Determine the (x, y) coordinate at the center of the cell enclosing the given text.  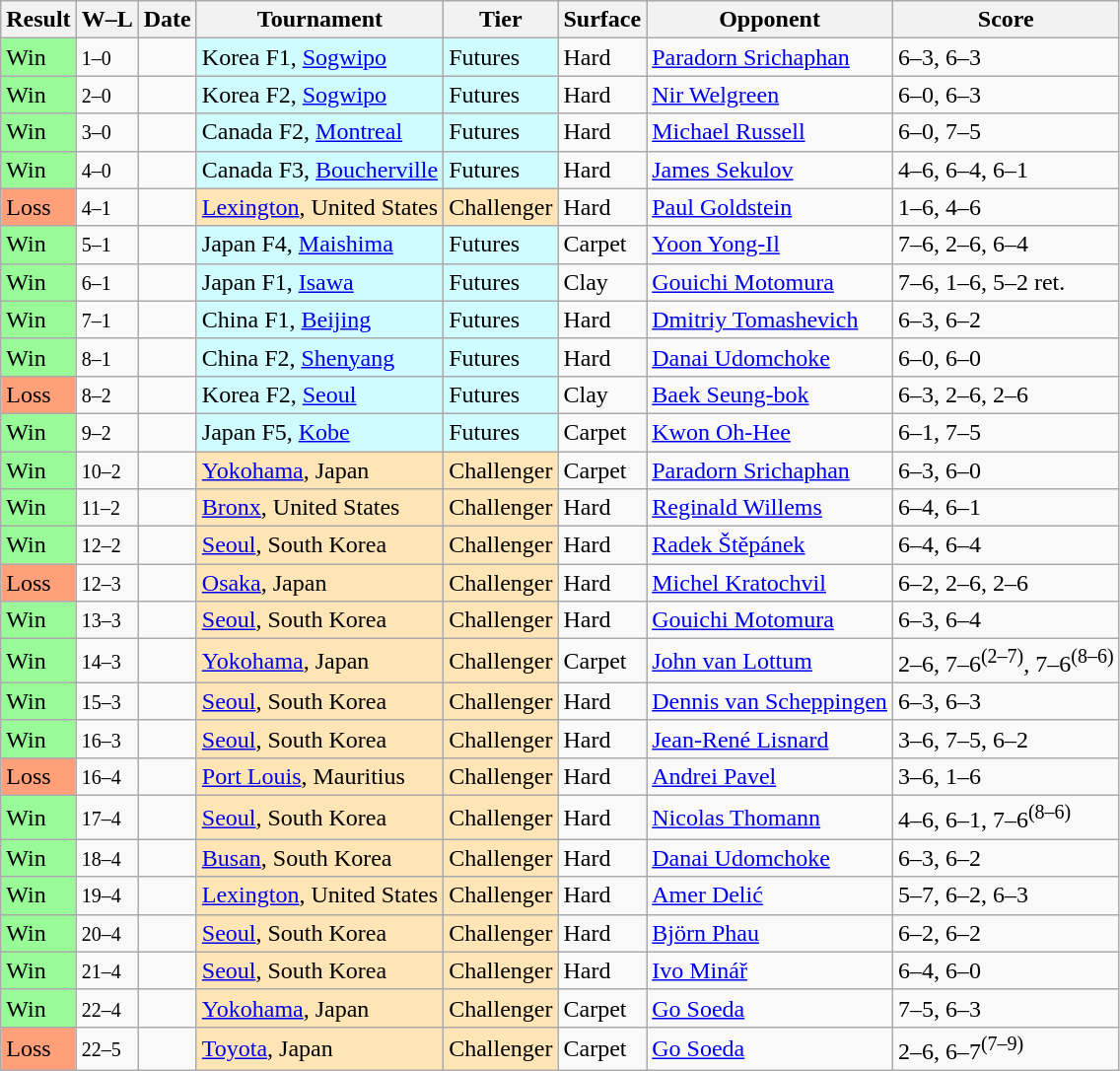
Dmitriy Tomashevich (770, 320)
Korea F2, Seoul (319, 394)
Michel Kratochvil (770, 583)
W–L (106, 20)
6–4, 6–4 (1006, 545)
James Sekulov (770, 170)
Bronx, United States (319, 508)
2–6, 6–7(7–9) (1006, 1049)
5–7, 6–2, 6–3 (1006, 895)
Port Louis, Mauritius (319, 776)
12–3 (106, 583)
6–0, 6–0 (1006, 357)
6–2, 2–6, 2–6 (1006, 583)
China F1, Beijing (319, 320)
6–0, 6–3 (1006, 95)
China F2, Shenyang (319, 357)
Radek Štěpánek (770, 545)
17–4 (106, 819)
Ivo Minář (770, 970)
4–0 (106, 170)
2–6, 7–6(2–7), 7–6(8–6) (1006, 661)
7–5, 6–3 (1006, 1008)
9–2 (106, 432)
Opponent (770, 20)
Canada F3, Boucherville (319, 170)
Japan F1, Isawa (319, 282)
Score (1006, 20)
16–3 (106, 739)
16–4 (106, 776)
Canada F2, Montreal (319, 132)
Surface (602, 20)
Result (38, 20)
Toyota, Japan (319, 1049)
Baek Seung-bok (770, 394)
Korea F2, Sogwipo (319, 95)
20–4 (106, 933)
8–2 (106, 394)
18–4 (106, 858)
21–4 (106, 970)
6–4, 6–0 (1006, 970)
Nir Welgreen (770, 95)
6–1 (106, 282)
Tournament (319, 20)
3–0 (106, 132)
3–6, 7–5, 6–2 (1006, 739)
1–0 (106, 57)
4–1 (106, 207)
Andrei Pavel (770, 776)
13–3 (106, 620)
Date (168, 20)
4–6, 6–4, 6–1 (1006, 170)
Japan F4, Maishima (319, 245)
6–4, 6–1 (1006, 508)
Paul Goldstein (770, 207)
8–1 (106, 357)
5–1 (106, 245)
Björn Phau (770, 933)
John van Lottum (770, 661)
Reginald Willems (770, 508)
Michael Russell (770, 132)
Korea F1, Sogwipo (319, 57)
Busan, South Korea (319, 858)
6–3, 2–6, 2–6 (1006, 394)
7–6, 2–6, 6–4 (1006, 245)
6–1, 7–5 (1006, 432)
6–3, 6–4 (1006, 620)
1–6, 4–6 (1006, 207)
Jean-René Lisnard (770, 739)
2–0 (106, 95)
22–4 (106, 1008)
12–2 (106, 545)
Osaka, Japan (319, 583)
22–5 (106, 1049)
6–3, 6–0 (1006, 470)
Nicolas Thomann (770, 819)
19–4 (106, 895)
11–2 (106, 508)
Dennis van Scheppingen (770, 701)
10–2 (106, 470)
6–0, 7–5 (1006, 132)
7–1 (106, 320)
Japan F5, Kobe (319, 432)
4–6, 6–1, 7–6(8–6) (1006, 819)
Amer Delić (770, 895)
Yoon Yong-Il (770, 245)
Tier (501, 20)
15–3 (106, 701)
6–2, 6–2 (1006, 933)
Kwon Oh-Hee (770, 432)
3–6, 1–6 (1006, 776)
7–6, 1–6, 5–2 ret. (1006, 282)
14–3 (106, 661)
